Extract the [x, y] coordinate from the center of the cell holding the provided text.  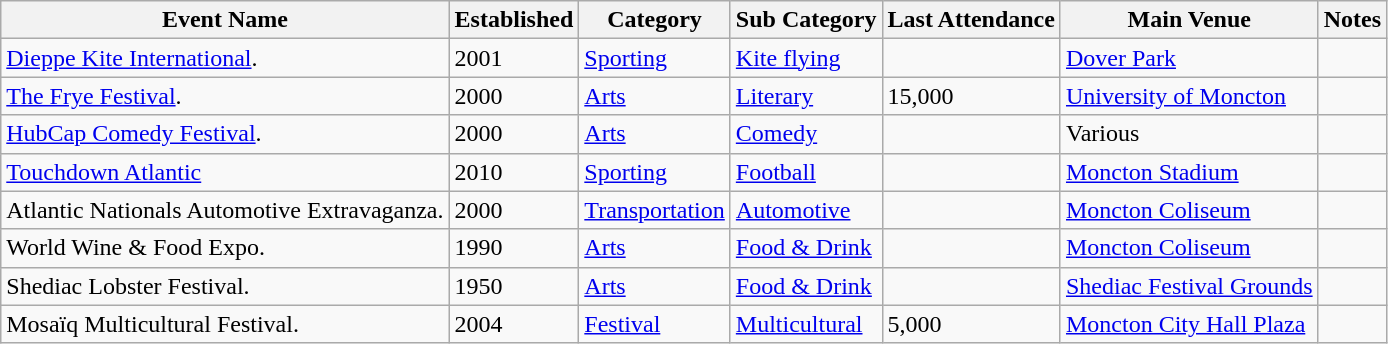
1950 [514, 286]
Last Attendance [971, 20]
Shediac Lobster Festival. [225, 286]
15,000 [971, 96]
Various [1189, 134]
HubCap Comedy Festival. [225, 134]
2004 [514, 324]
The Frye Festival. [225, 96]
Moncton Stadium [1189, 172]
University of Moncton [1189, 96]
Notes [1352, 20]
Shediac Festival Grounds [1189, 286]
1990 [514, 248]
Automotive [806, 210]
Established [514, 20]
Main Venue [1189, 20]
Festival [655, 324]
Mosaïq Multicultural Festival. [225, 324]
Moncton City Hall Plaza [1189, 324]
2010 [514, 172]
World Wine & Food Expo. [225, 248]
Kite flying [806, 58]
2001 [514, 58]
Atlantic Nationals Automotive Extravaganza. [225, 210]
Category [655, 20]
Event Name [225, 20]
Comedy [806, 134]
Football [806, 172]
Dover Park [1189, 58]
Touchdown Atlantic [225, 172]
Transportation [655, 210]
Sub Category [806, 20]
5,000 [971, 324]
Literary [806, 96]
Multicultural [806, 324]
Dieppe Kite International. [225, 58]
